Search for the cell housing the specified text and yield its (X, Y) center coordinate. 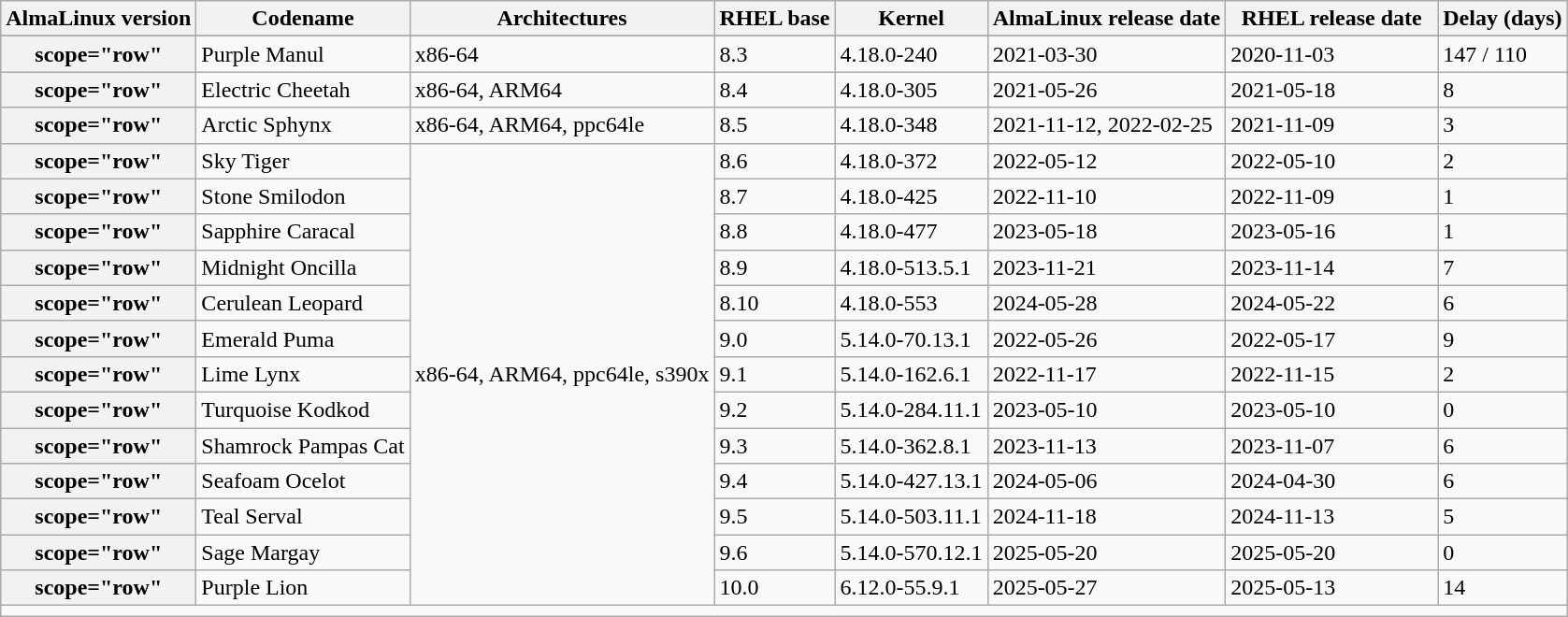
5.14.0-162.6.1 (911, 374)
Delay (days) (1503, 19)
9.3 (774, 446)
2023-05-16 (1331, 232)
4.18.0-305 (911, 90)
Purple Manul (303, 54)
2021-05-18 (1331, 90)
5.14.0-427.13.1 (911, 481)
8.6 (774, 161)
2023-11-07 (1331, 446)
8.5 (774, 125)
8.3 (774, 54)
9.0 (774, 338)
4.18.0-372 (911, 161)
2021-03-30 (1107, 54)
Cerulean Leopard (303, 303)
8.10 (774, 303)
5.14.0-70.13.1 (911, 338)
7 (1503, 267)
2024-11-18 (1107, 517)
4.18.0-425 (911, 196)
Teal Serval (303, 517)
Architectures (562, 19)
2024-05-22 (1331, 303)
2023-05-18 (1107, 232)
4.18.0-240 (911, 54)
2022-11-17 (1107, 374)
2025-05-13 (1331, 588)
Seafoam Ocelot (303, 481)
2022-11-09 (1331, 196)
RHEL release date (1331, 19)
4.18.0-477 (911, 232)
Stone Smilodon (303, 196)
2022-05-10 (1331, 161)
3 (1503, 125)
4.18.0-513.5.1 (911, 267)
9.1 (774, 374)
4.18.0-348 (911, 125)
2020-11-03 (1331, 54)
9.6 (774, 552)
2024-11-13 (1331, 517)
x86-64 (562, 54)
Emerald Puma (303, 338)
2024-05-06 (1107, 481)
2022-05-17 (1331, 338)
Sky Tiger (303, 161)
5.14.0-503.11.1 (911, 517)
8.9 (774, 267)
Shamrock Pampas Cat (303, 446)
6.12.0-55.9.1 (911, 588)
5.14.0-570.12.1 (911, 552)
Sage Margay (303, 552)
9.2 (774, 409)
8.8 (774, 232)
x86-64, ARM64 (562, 90)
10.0 (774, 588)
9 (1503, 338)
AlmaLinux release date (1107, 19)
8.4 (774, 90)
2022-11-15 (1331, 374)
2021-11-09 (1331, 125)
5.14.0-362.8.1 (911, 446)
Lime Lynx (303, 374)
2023-11-14 (1331, 267)
Purple Lion (303, 588)
2022-05-26 (1107, 338)
Kernel (911, 19)
8.7 (774, 196)
AlmaLinux version (99, 19)
9.5 (774, 517)
Turquoise Kodkod (303, 409)
4.18.0-553 (911, 303)
2021-05-26 (1107, 90)
2024-04-30 (1331, 481)
2025-05-27 (1107, 588)
14 (1503, 588)
5 (1503, 517)
Arctic Sphynx (303, 125)
5.14.0-284.11.1 (911, 409)
Electric Cheetah (303, 90)
Codename (303, 19)
x86-64, ARM64, ppc64le, s390x (562, 374)
Sapphire Caracal (303, 232)
9.4 (774, 481)
2022-05-12 (1107, 161)
x86-64, ARM64, ppc64le (562, 125)
RHEL base (774, 19)
Midnight Oncilla (303, 267)
2021-11-12, 2022-02-25 (1107, 125)
2024-05-28 (1107, 303)
2022-11-10 (1107, 196)
8 (1503, 90)
2023-11-13 (1107, 446)
147 / 110 (1503, 54)
2023-11-21 (1107, 267)
